Locate the cell with the specified text and output its [x, y] center coordinate. 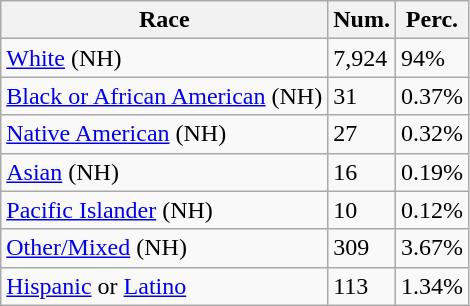
31 [362, 96]
309 [362, 248]
7,924 [362, 58]
0.12% [432, 210]
Native American (NH) [164, 134]
White (NH) [164, 58]
3.67% [432, 248]
Other/Mixed (NH) [164, 248]
94% [432, 58]
Black or African American (NH) [164, 96]
Hispanic or Latino [164, 286]
113 [362, 286]
27 [362, 134]
Asian (NH) [164, 172]
Race [164, 20]
0.32% [432, 134]
Num. [362, 20]
1.34% [432, 286]
Perc. [432, 20]
0.19% [432, 172]
16 [362, 172]
Pacific Islander (NH) [164, 210]
10 [362, 210]
0.37% [432, 96]
